Determine the [x, y] coordinate at the center of the cell enclosing the given text.  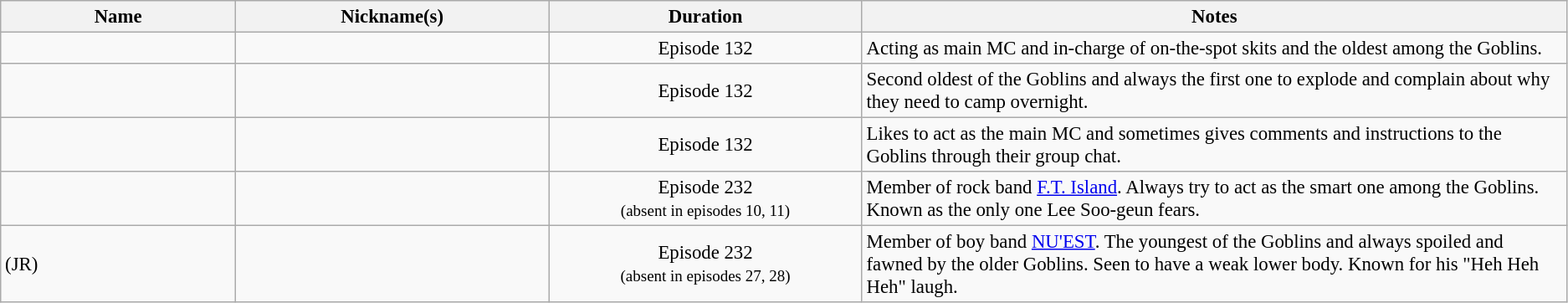
Acting as main MC and in-charge of on-the-spot skits and the oldest among the Goblins. [1214, 49]
Duration [705, 17]
Likes to act as the main MC and sometimes gives comments and instructions to the Goblins through their group chat. [1214, 146]
Name [119, 17]
Nickname(s) [392, 17]
Episode 232(absent in episodes 27, 28) [705, 264]
(JR) [119, 264]
Member of rock band F.T. Island. Always try to act as the smart one among the Goblins. Known as the only one Lee Soo-geun fears. [1214, 199]
Notes [1214, 17]
Episode 232(absent in episodes 10, 11) [705, 199]
Second oldest of the Goblins and always the first one to explode and complain about why they need to camp overnight. [1214, 90]
